Detect which cell encompasses the target text, then output its (X, Y) center coordinate. 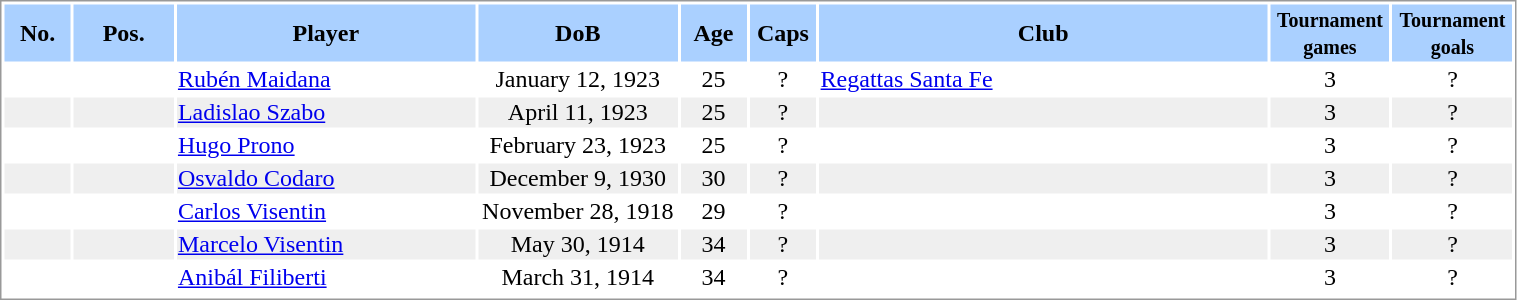
Club (1043, 32)
Carlos Visentin (326, 211)
Hugo Prono (326, 145)
April 11, 1923 (578, 113)
Anibál Filiberti (326, 277)
Caps (783, 32)
January 12, 1923 (578, 79)
Tournamentgoals (1453, 32)
Pos. (124, 32)
Osvaldo Codaro (326, 179)
DoB (578, 32)
February 23, 1923 (578, 145)
Tournamentgames (1330, 32)
May 30, 1914 (578, 245)
Rubén Maidana (326, 79)
Regattas Santa Fe (1043, 79)
No. (37, 32)
Marcelo Visentin (326, 245)
30 (713, 179)
December 9, 1930 (578, 179)
Ladislao Szabo (326, 113)
Player (326, 32)
November 28, 1918 (578, 211)
29 (713, 211)
Age (713, 32)
March 31, 1914 (578, 277)
